From the cell containing the given text, extract its center point as [X, Y] coordinate. 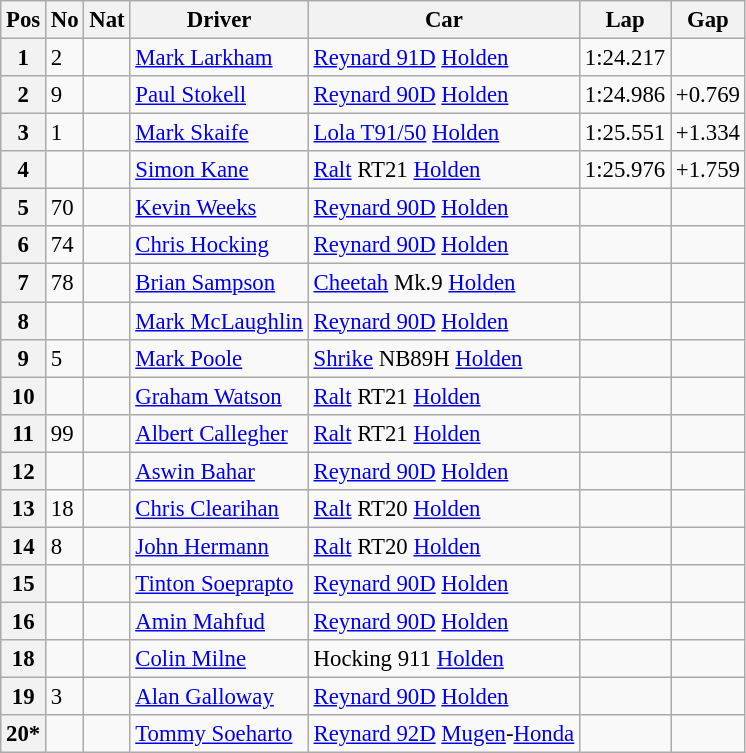
16 [24, 621]
99 [65, 433]
+0.769 [708, 95]
Aswin Bahar [219, 471]
Mark Larkham [219, 58]
Nat [107, 20]
1:25.551 [626, 133]
7 [24, 283]
Albert Callegher [219, 433]
Tinton Soeprapto [219, 584]
Mark Skaife [219, 133]
Chris Hocking [219, 245]
1:24.986 [626, 95]
Kevin Weeks [219, 208]
13 [24, 509]
Lola T91/50 Holden [444, 133]
20* [24, 734]
Tommy Soeharto [219, 734]
Chris Clearihan [219, 509]
Colin Milne [219, 659]
Lap [626, 20]
70 [65, 208]
1:24.217 [626, 58]
19 [24, 697]
Simon Kane [219, 170]
6 [24, 245]
1:25.976 [626, 170]
No [65, 20]
John Hermann [219, 546]
78 [65, 283]
Brian Sampson [219, 283]
10 [24, 396]
4 [24, 170]
Mark Poole [219, 358]
Graham Watson [219, 396]
+1.334 [708, 133]
74 [65, 245]
Pos [24, 20]
Paul Stokell [219, 95]
Reynard 91D Holden [444, 58]
11 [24, 433]
Shrike NB89H Holden [444, 358]
Cheetah Mk.9 Holden [444, 283]
12 [24, 471]
Gap [708, 20]
15 [24, 584]
Car [444, 20]
Hocking 911 Holden [444, 659]
Driver [219, 20]
Amin Mahfud [219, 621]
Mark McLaughlin [219, 321]
Alan Galloway [219, 697]
14 [24, 546]
+1.759 [708, 170]
Reynard 92D Mugen-Honda [444, 734]
